Output the (X, Y) coordinate of the center of the cell containing the given text.  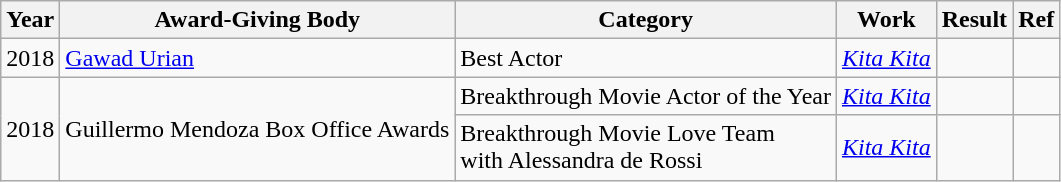
Gawad Urian (258, 58)
Guillermo Mendoza Box Office Awards (258, 128)
Best Actor (646, 58)
Breakthrough Movie Love Teamwith Alessandra de Rossi (646, 148)
Award-Giving Body (258, 20)
Ref (1036, 20)
Year (30, 20)
Result (974, 20)
Work (886, 20)
Category (646, 20)
Breakthrough Movie Actor of the Year (646, 96)
